Pinpoint the cell where the given text exists, returning its [X, Y] midpoint coordinate. 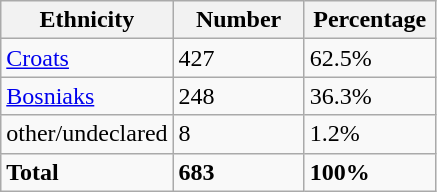
1.2% [370, 134]
Croats [87, 58]
8 [238, 134]
other/undeclared [87, 134]
Bosniaks [87, 96]
427 [238, 58]
Number [238, 20]
Ethnicity [87, 20]
36.3% [370, 96]
62.5% [370, 58]
Percentage [370, 20]
248 [238, 96]
683 [238, 172]
Total [87, 172]
100% [370, 172]
